Pinpoint the cell where the given text exists, returning its [x, y] midpoint coordinate. 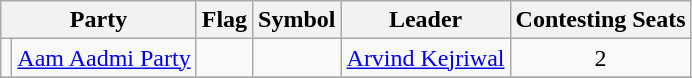
Leader [426, 20]
Party [98, 20]
Arvind Kejriwal [426, 58]
Symbol [297, 20]
Flag [224, 20]
2 [600, 58]
Contesting Seats [600, 20]
Aam Aadmi Party [104, 58]
